Determine the [x, y] coordinate at the center of the cell enclosing the given text.  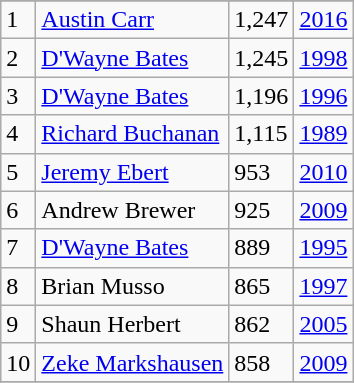
1,115 [262, 134]
2 [18, 58]
6 [18, 210]
8 [18, 286]
9 [18, 324]
1 [18, 20]
10 [18, 362]
953 [262, 172]
1,247 [262, 20]
4 [18, 134]
2005 [324, 324]
Brian Musso [132, 286]
Austin Carr [132, 20]
1997 [324, 286]
1,245 [262, 58]
Shaun Herbert [132, 324]
865 [262, 286]
858 [262, 362]
925 [262, 210]
1,196 [262, 96]
889 [262, 248]
7 [18, 248]
Andrew Brewer [132, 210]
5 [18, 172]
862 [262, 324]
Zeke Markshausen [132, 362]
1989 [324, 134]
1998 [324, 58]
2010 [324, 172]
Jeremy Ebert [132, 172]
1996 [324, 96]
2016 [324, 20]
3 [18, 96]
1995 [324, 248]
Richard Buchanan [132, 134]
